Determine the [x, y] coordinate at the center of the cell enclosing the given text.  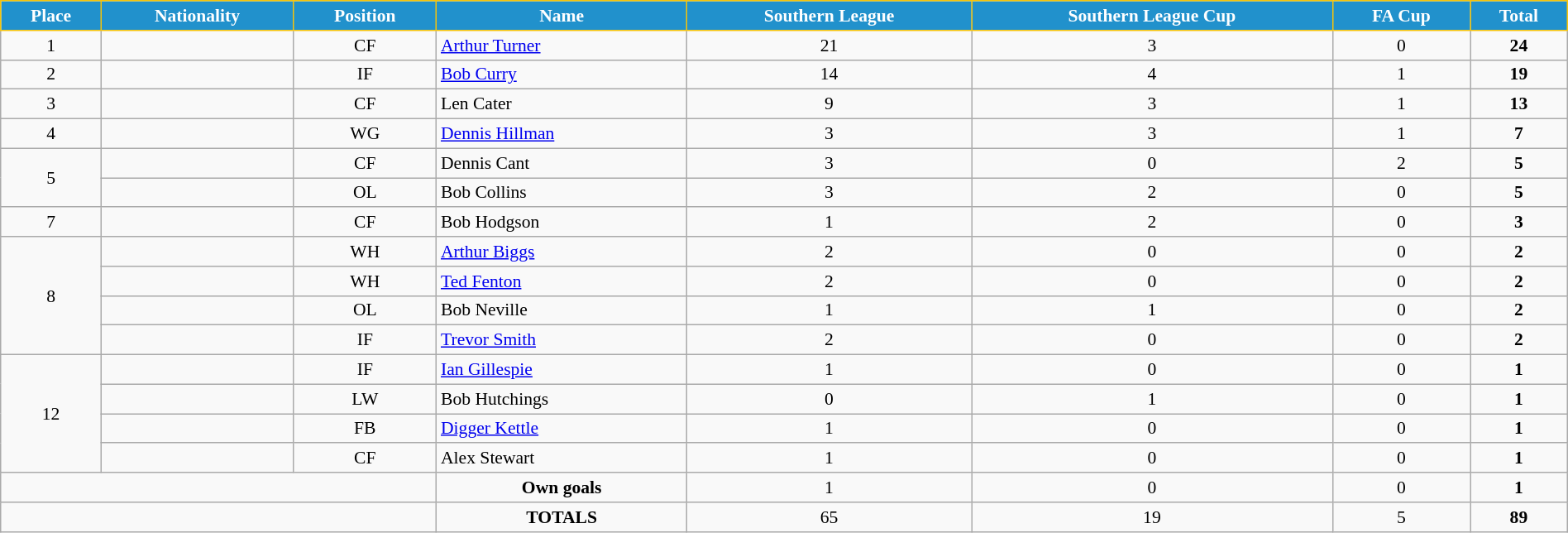
WG [366, 134]
Bob Neville [562, 310]
Arthur Biggs [562, 252]
Arthur Turner [562, 46]
65 [829, 517]
Name [562, 16]
Ian Gillespie [562, 370]
9 [829, 104]
Bob Hodgson [562, 223]
FB [366, 429]
12 [51, 414]
Total [1519, 16]
Bob Collins [562, 193]
21 [829, 46]
24 [1519, 46]
Dennis Hillman [562, 134]
Digger Kettle [562, 429]
Place [51, 16]
LW [366, 399]
Len Cater [562, 104]
Bob Hutchings [562, 399]
Southern League [829, 16]
TOTALS [562, 517]
Ted Fenton [562, 281]
Bob Curry [562, 74]
FA Cup [1401, 16]
Own goals [562, 487]
Alex Stewart [562, 459]
13 [1519, 104]
Nationality [197, 16]
Southern League Cup [1153, 16]
Position [366, 16]
14 [829, 74]
Dennis Cant [562, 163]
89 [1519, 517]
8 [51, 295]
Trevor Smith [562, 340]
